Find where the given text appears and provide that cell's center as [X, Y] coordinate. 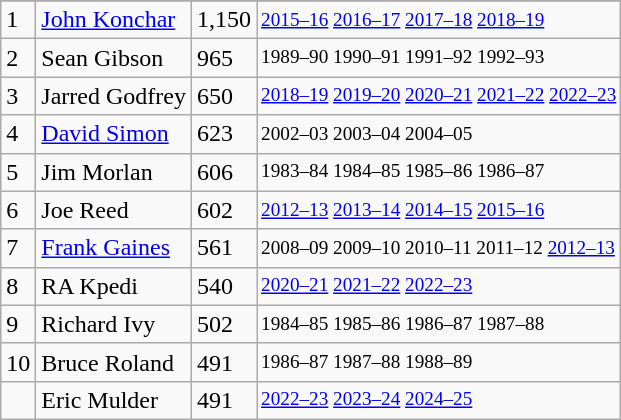
Sean Gibson [114, 58]
5 [18, 172]
602 [224, 210]
2018–19 2019–20 2020–21 2021–22 2022–23 [439, 96]
Joe Reed [114, 210]
1,150 [224, 20]
561 [224, 248]
10 [18, 362]
9 [18, 324]
1986–87 1987–88 1988–89 [439, 362]
965 [224, 58]
RA Kpedi [114, 286]
1984–85 1985–86 1986–87 1987–88 [439, 324]
2020–21 2021–22 2022–23 [439, 286]
2015–16 2016–17 2017–18 2018–19 [439, 20]
2 [18, 58]
Jarred Godfrey [114, 96]
Jim Morlan [114, 172]
1 [18, 20]
8 [18, 286]
1983–84 1984–85 1985–86 1986–87 [439, 172]
623 [224, 134]
Eric Mulder [114, 400]
Bruce Roland [114, 362]
540 [224, 286]
606 [224, 172]
David Simon [114, 134]
3 [18, 96]
John Konchar [114, 20]
2022–23 2023–24 2024–25 [439, 400]
2008–09 2009–10 2010–11 2011–12 2012–13 [439, 248]
1989–90 1990–91 1991–92 1992–93 [439, 58]
6 [18, 210]
Richard Ivy [114, 324]
7 [18, 248]
2002–03 2003–04 2004–05 [439, 134]
Frank Gaines [114, 248]
2012–13 2013–14 2014–15 2015–16 [439, 210]
502 [224, 324]
650 [224, 96]
4 [18, 134]
